Detect which cell encompasses the target text, then output its [X, Y] center coordinate. 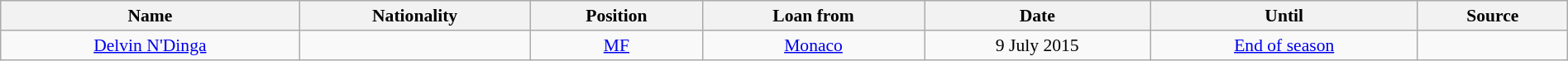
Monaco [814, 45]
Nationality [415, 16]
End of season [1284, 45]
Name [151, 16]
MF [616, 45]
Loan from [814, 16]
Position [616, 16]
Source [1492, 16]
Until [1284, 16]
Date [1037, 16]
Delvin N'Dinga [151, 45]
9 July 2015 [1037, 45]
